Pinpoint the cell where the given text exists, returning its (X, Y) midpoint coordinate. 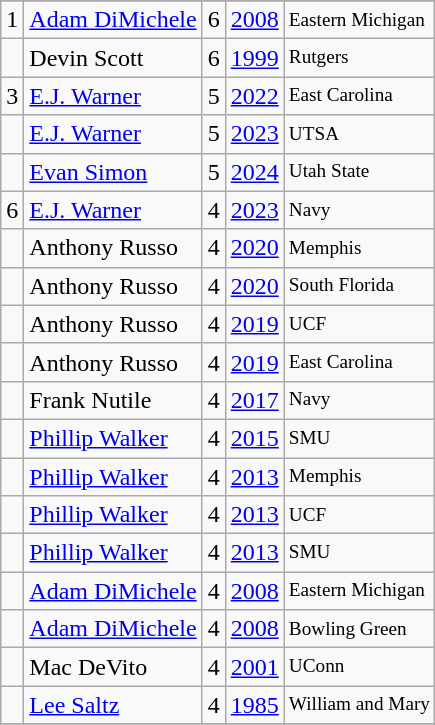
Rutgers (359, 58)
2001 (254, 667)
South Florida (359, 286)
2015 (254, 438)
2017 (254, 400)
1 (12, 20)
3 (12, 96)
Frank Nutile (113, 400)
UTSA (359, 134)
Devin Scott (113, 58)
2024 (254, 172)
Lee Saltz (113, 705)
Mac DeVito (113, 667)
UConn (359, 667)
William and Mary (359, 705)
1985 (254, 705)
Utah State (359, 172)
Bowling Green (359, 629)
2022 (254, 96)
1999 (254, 58)
Evan Simon (113, 172)
